From the cell containing the given text, extract its center point as [x, y] coordinate. 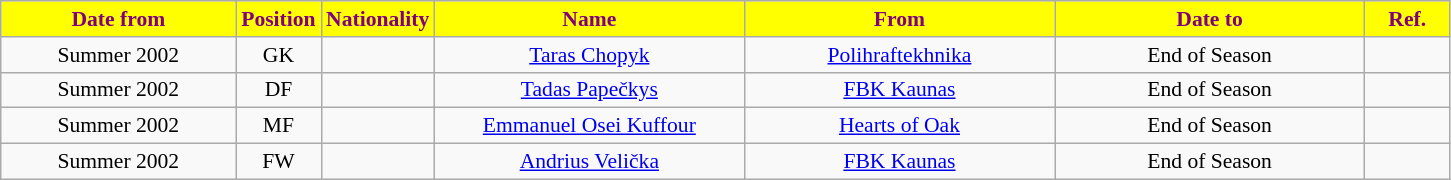
From [899, 19]
Andrius Velička [589, 162]
Date from [118, 19]
Nationality [378, 19]
FW [278, 162]
Taras Chopyk [589, 55]
Date to [1210, 19]
Position [278, 19]
Emmanuel Osei Kuffour [589, 126]
Name [589, 19]
DF [278, 90]
Hearts of Oak [899, 126]
MF [278, 126]
Polihraftekhnika [899, 55]
GK [278, 55]
Tadas Papečkys [589, 90]
Ref. [1408, 19]
